Capture the cell that displays the provided text and extract its [X, Y] central coordinate. 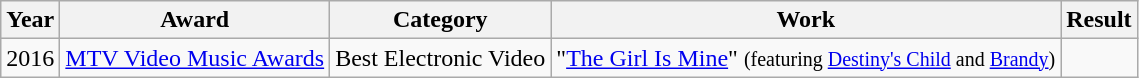
MTV Video Music Awards [195, 58]
"The Girl Is Mine" (featuring Destiny's Child and Brandy) [806, 58]
Category [440, 20]
Work [806, 20]
Result [1099, 20]
Award [195, 20]
2016 [30, 58]
Year [30, 20]
Best Electronic Video [440, 58]
